Determine the [X, Y] coordinate at the center of the cell enclosing the given text.  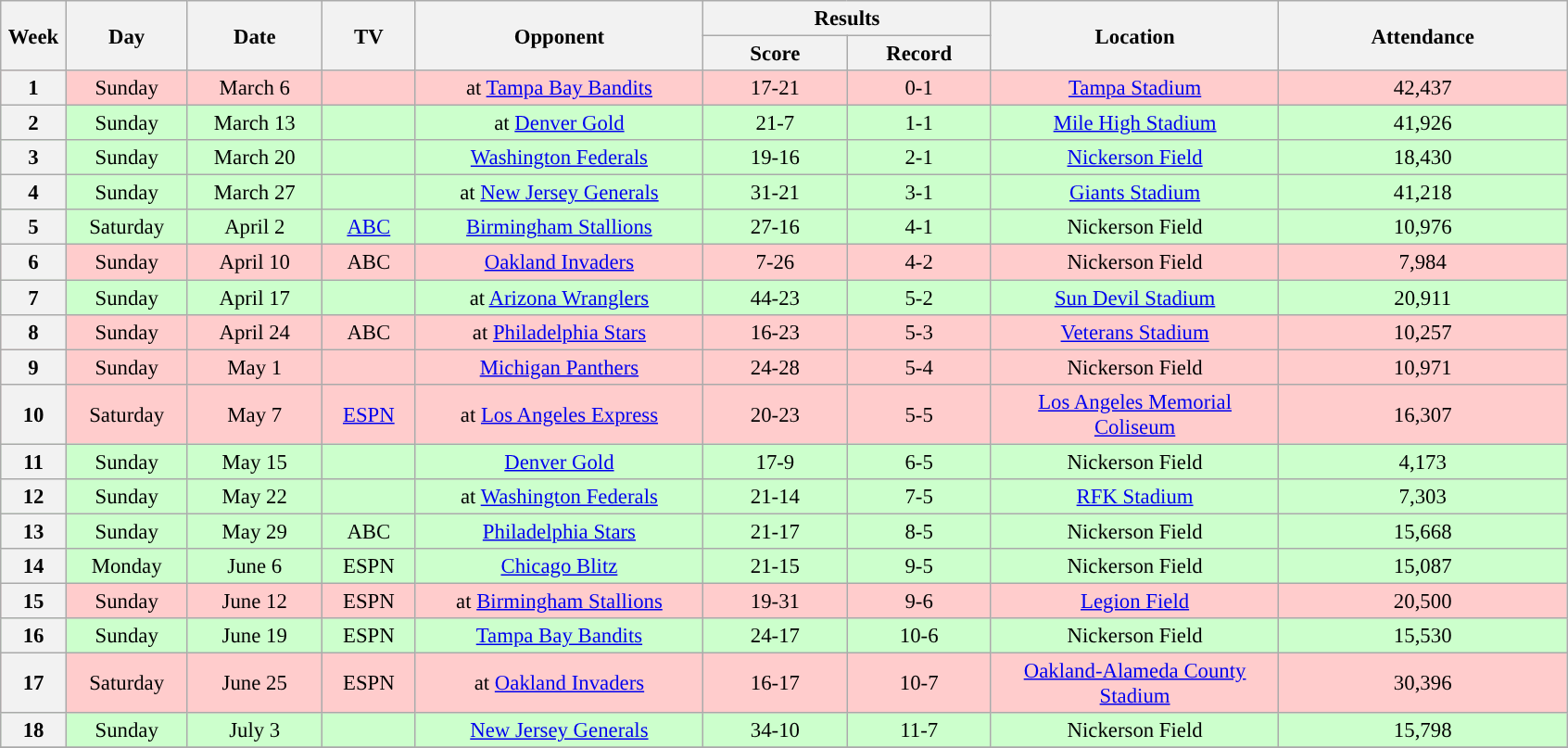
18 [33, 730]
4 [33, 193]
41,926 [1423, 123]
12 [33, 497]
Date [255, 35]
17-9 [775, 462]
Location [1134, 35]
30,396 [1423, 684]
17 [33, 684]
3 [33, 158]
Score [775, 54]
Record [919, 54]
41,218 [1423, 193]
May 29 [255, 531]
2 [33, 123]
Mile High Stadium [1134, 123]
20,500 [1423, 601]
10,257 [1423, 332]
0-1 [919, 88]
15,087 [1423, 566]
Tampa Stadium [1134, 88]
9-6 [919, 601]
16,307 [1423, 413]
11 [33, 462]
27-16 [775, 227]
at Los Angeles Express [560, 413]
6-5 [919, 462]
Legion Field [1134, 601]
Week [33, 35]
5-4 [919, 367]
10,976 [1423, 227]
44-23 [775, 298]
Results [847, 19]
5-5 [919, 413]
4-2 [919, 262]
19-31 [775, 601]
at Washington Federals [560, 497]
Day [126, 35]
March 27 [255, 193]
16 [33, 636]
21-17 [775, 531]
April 10 [255, 262]
Chicago Blitz [560, 566]
18,430 [1423, 158]
7-26 [775, 262]
3-1 [919, 193]
March 20 [255, 158]
Oakland-Alameda County Stadium [1134, 684]
7,303 [1423, 497]
15 [33, 601]
1 [33, 88]
16-17 [775, 684]
19-16 [775, 158]
June 25 [255, 684]
10 [33, 413]
7 [33, 298]
Oakland Invaders [560, 262]
March 13 [255, 123]
5-2 [919, 298]
14 [33, 566]
42,437 [1423, 88]
RFK Stadium [1134, 497]
at Philadelphia Stars [560, 332]
10,971 [1423, 367]
April 17 [255, 298]
21-7 [775, 123]
May 22 [255, 497]
TV [369, 35]
1-1 [919, 123]
4,173 [1423, 462]
20-23 [775, 413]
34-10 [775, 730]
June 6 [255, 566]
15,798 [1423, 730]
17-21 [775, 88]
6 [33, 262]
Attendance [1423, 35]
Veterans Stadium [1134, 332]
10-7 [919, 684]
9-5 [919, 566]
June 19 [255, 636]
20,911 [1423, 298]
15,668 [1423, 531]
at Arizona Wranglers [560, 298]
at Denver Gold [560, 123]
March 6 [255, 88]
at New Jersey Generals [560, 193]
Tampa Bay Bandits [560, 636]
Los Angeles Memorial Coliseum [1134, 413]
8-5 [919, 531]
May 7 [255, 413]
Monday [126, 566]
5 [33, 227]
Denver Gold [560, 462]
13 [33, 531]
2-1 [919, 158]
at Birmingham Stallions [560, 601]
May 15 [255, 462]
April 24 [255, 332]
Giants Stadium [1134, 193]
24-17 [775, 636]
8 [33, 332]
April 2 [255, 227]
31-21 [775, 193]
June 12 [255, 601]
at Oakland Invaders [560, 684]
21-14 [775, 497]
10-6 [919, 636]
16-23 [775, 332]
Sun Devil Stadium [1134, 298]
9 [33, 367]
July 3 [255, 730]
Washington Federals [560, 158]
5-3 [919, 332]
New Jersey Generals [560, 730]
7-5 [919, 497]
at Tampa Bay Bandits [560, 88]
Michigan Panthers [560, 367]
21-15 [775, 566]
11-7 [919, 730]
Philadelphia Stars [560, 531]
May 1 [255, 367]
Birmingham Stallions [560, 227]
7,984 [1423, 262]
Opponent [560, 35]
4-1 [919, 227]
15,530 [1423, 636]
24-28 [775, 367]
